Return the [X, Y] coordinate for the center point of the cell that contains the specified text.  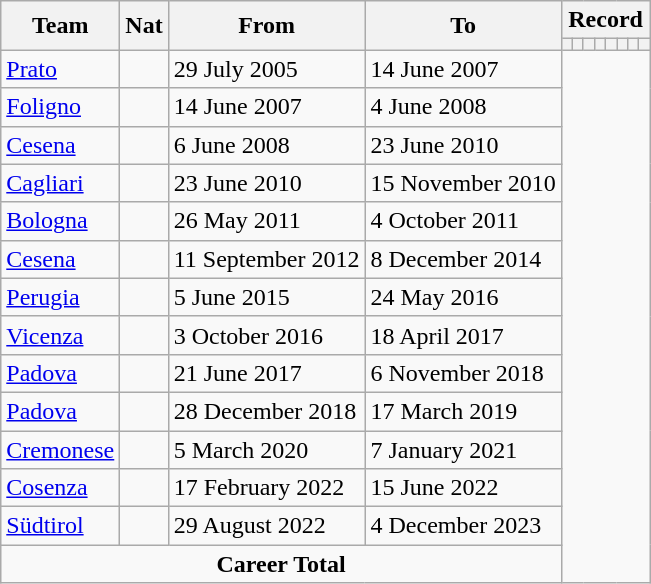
To [463, 26]
5 June 2015 [266, 297]
Vicenza [60, 335]
Südtirol [60, 526]
Perugia [60, 297]
Cremonese [60, 449]
29 July 2005 [266, 69]
Cagliari [60, 183]
Bologna [60, 221]
29 August 2022 [266, 526]
Career Total [282, 564]
4 December 2023 [463, 526]
6 June 2008 [266, 145]
4 October 2011 [463, 221]
8 December 2014 [463, 259]
Prato [60, 69]
Foligno [60, 107]
17 February 2022 [266, 488]
Team [60, 26]
4 June 2008 [463, 107]
Cosenza [60, 488]
From [266, 26]
6 November 2018 [463, 373]
15 November 2010 [463, 183]
28 December 2018 [266, 411]
5 March 2020 [266, 449]
21 June 2017 [266, 373]
11 September 2012 [266, 259]
18 April 2017 [463, 335]
26 May 2011 [266, 221]
24 May 2016 [463, 297]
7 January 2021 [463, 449]
Nat [144, 26]
Record [605, 20]
17 March 2019 [463, 411]
3 October 2016 [266, 335]
15 June 2022 [463, 488]
